From the cell containing the given text, extract its center point as [x, y] coordinate. 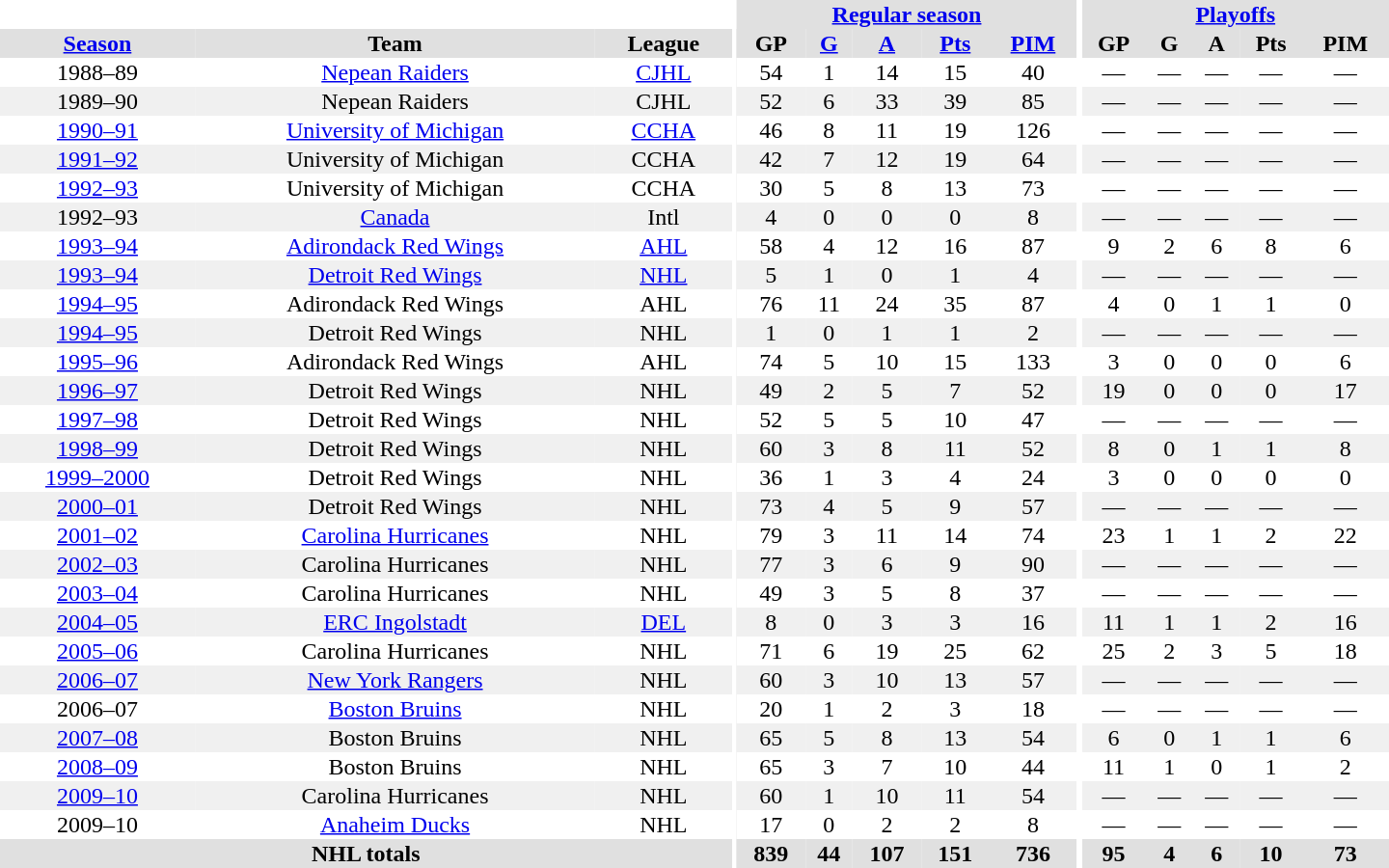
1990–91 [97, 130]
Intl [664, 217]
Regular season [907, 14]
2008–09 [97, 767]
95 [1114, 854]
39 [955, 101]
46 [772, 130]
151 [955, 854]
NHL totals [366, 854]
33 [887, 101]
133 [1033, 362]
90 [1033, 564]
1991–92 [97, 159]
36 [772, 477]
71 [772, 651]
1988–89 [97, 72]
35 [955, 304]
58 [772, 246]
23 [1114, 535]
2007–08 [97, 738]
40 [1033, 72]
20 [772, 709]
126 [1033, 130]
Canada [395, 217]
DEL [664, 622]
79 [772, 535]
2002–03 [97, 564]
1999–2000 [97, 477]
1995–96 [97, 362]
30 [772, 188]
2001–02 [97, 535]
Playoffs [1236, 14]
2004–05 [97, 622]
64 [1033, 159]
2000–01 [97, 506]
1998–99 [97, 448]
ERC Ingolstadt [395, 622]
Team [395, 43]
2003–04 [97, 593]
1996–97 [97, 391]
Anaheim Ducks [395, 825]
839 [772, 854]
1989–90 [97, 101]
New York Rangers [395, 680]
22 [1345, 535]
League [664, 43]
42 [772, 159]
107 [887, 854]
Season [97, 43]
1997–98 [97, 420]
77 [772, 564]
736 [1033, 854]
76 [772, 304]
47 [1033, 420]
37 [1033, 593]
2005–06 [97, 651]
62 [1033, 651]
85 [1033, 101]
